Search for the cell housing the specified text and yield its (X, Y) center coordinate. 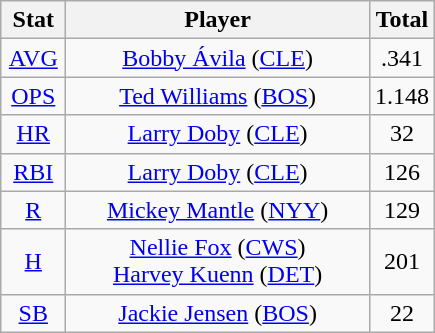
Bobby Ávila (CLE) (218, 58)
HR (34, 134)
AVG (34, 58)
Ted Williams (BOS) (218, 96)
Total (402, 20)
126 (402, 172)
R (34, 210)
Jackie Jensen (BOS) (218, 313)
.341 (402, 58)
SB (34, 313)
H (34, 262)
Nellie Fox (CWS)Harvey Kuenn (DET) (218, 262)
22 (402, 313)
RBI (34, 172)
Mickey Mantle (NYY) (218, 210)
Stat (34, 20)
129 (402, 210)
Player (218, 20)
32 (402, 134)
OPS (34, 96)
1.148 (402, 96)
201 (402, 262)
